Return (X, Y) of the center of cell containing provided text 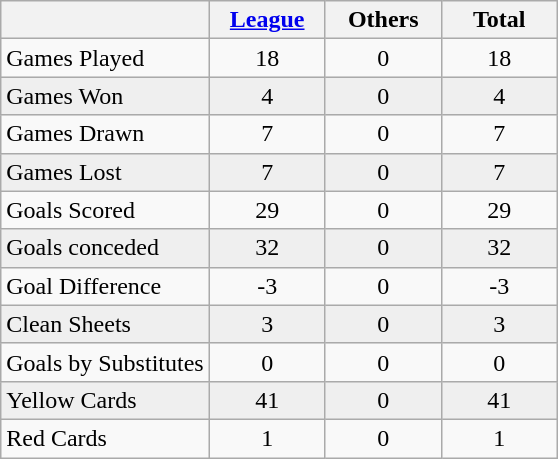
Games Played (105, 58)
Clean Sheets (105, 324)
Goals by Substitutes (105, 362)
Goals Scored (105, 210)
Goals conceded (105, 248)
Others (383, 20)
Total (499, 20)
Games Drawn (105, 134)
Goal Difference (105, 286)
League (267, 20)
Games Won (105, 96)
Red Cards (105, 438)
Yellow Cards (105, 400)
Games Lost (105, 172)
